Scan for the cell matching the given text and deliver its [X, Y] coordinate at center. 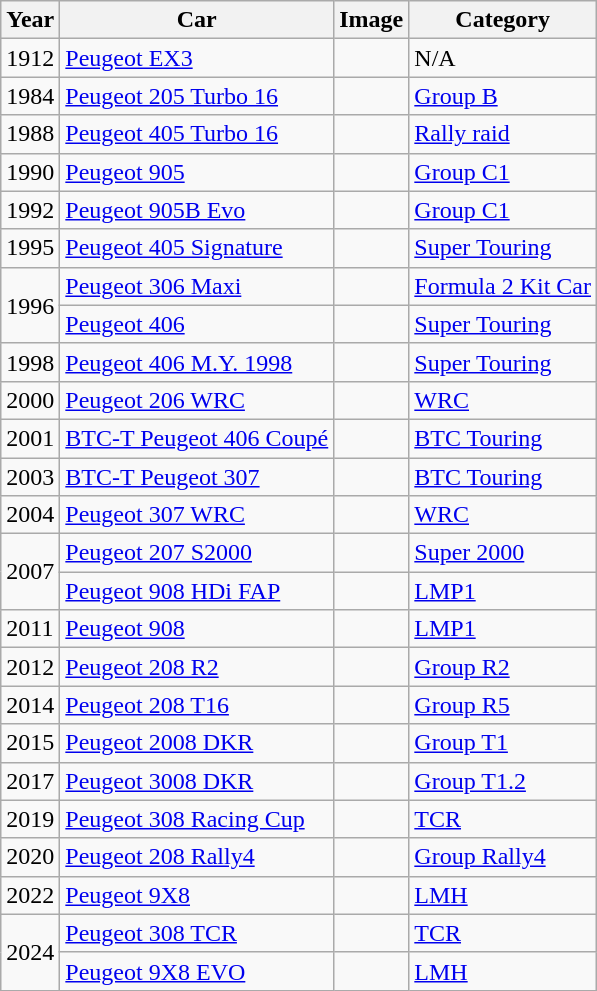
1998 [30, 362]
Peugeot 208 R2 [197, 667]
2003 [30, 477]
Peugeot EX3 [197, 58]
1995 [30, 248]
Peugeot 2008 DKR [197, 743]
Rally raid [503, 134]
Peugeot 9X8 EVO [197, 971]
Category [503, 20]
Peugeot 405 Signature [197, 248]
Peugeot 205 Turbo 16 [197, 96]
Peugeot 306 Maxi [197, 286]
Group T1.2 [503, 781]
N/A [503, 58]
2020 [30, 857]
Peugeot 208 Rally4 [197, 857]
1990 [30, 172]
1912 [30, 58]
Peugeot 3008 DKR [197, 781]
Peugeot 908 [197, 629]
2012 [30, 667]
2000 [30, 400]
Peugeot 308 TCR [197, 933]
1996 [30, 305]
1988 [30, 134]
Group R5 [503, 705]
Image [372, 20]
Peugeot 908 HDi FAP [197, 591]
Peugeot 405 Turbo 16 [197, 134]
2024 [30, 952]
Group R2 [503, 667]
Group B [503, 96]
BTC-T Peugeot 307 [197, 477]
1992 [30, 210]
Peugeot 9X8 [197, 895]
Peugeot 206 WRC [197, 400]
2011 [30, 629]
Peugeot 307 WRC [197, 515]
1984 [30, 96]
2001 [30, 438]
Peugeot 905 [197, 172]
Group Rally4 [503, 857]
Peugeot 208 T16 [197, 705]
Peugeot 406 M.Y. 1998 [197, 362]
2017 [30, 781]
Formula 2 Kit Car [503, 286]
2004 [30, 515]
Super 2000 [503, 553]
Peugeot 207 S2000 [197, 553]
Peugeot 308 Racing Cup [197, 819]
Group T1 [503, 743]
Car [197, 20]
BTC-T Peugeot 406 Coupé [197, 438]
2022 [30, 895]
2019 [30, 819]
2015 [30, 743]
Peugeot 406 [197, 324]
2007 [30, 572]
Year [30, 20]
2014 [30, 705]
Peugeot 905B Evo [197, 210]
